Find where the given text appears and provide that cell's center as (X, Y) coordinate. 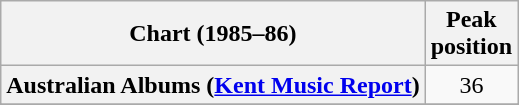
36 (471, 85)
Chart (1985–86) (213, 34)
Australian Albums (Kent Music Report) (213, 85)
Peakposition (471, 34)
